Return (X, Y) of the center of cell containing provided text 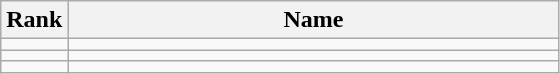
Name (314, 20)
Rank (34, 20)
